Determine the [X, Y] coordinate at the center of the cell enclosing the given text.  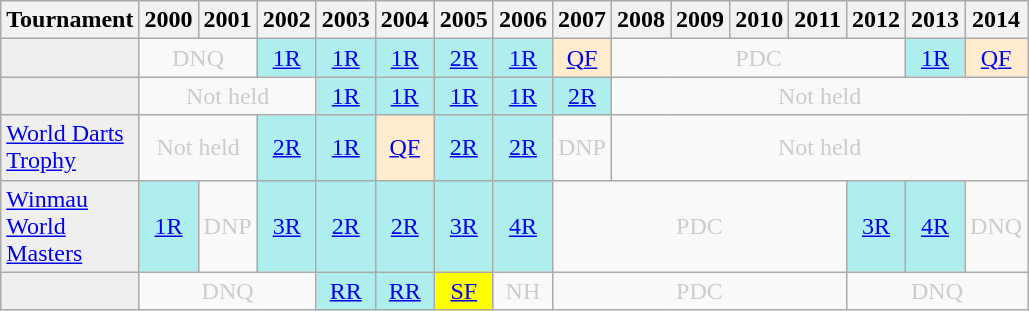
2003 [346, 20]
2008 [642, 20]
2014 [996, 20]
2001 [228, 20]
SF [464, 291]
2007 [582, 20]
2011 [818, 20]
2009 [700, 20]
2010 [760, 20]
World Darts Trophy [70, 148]
2004 [404, 20]
Tournament [70, 20]
2006 [522, 20]
2002 [286, 20]
2012 [876, 20]
2000 [168, 20]
2013 [936, 20]
2005 [464, 20]
NH [522, 291]
Winmau World Masters [70, 226]
